Return [x, y] of the center of cell containing provided text 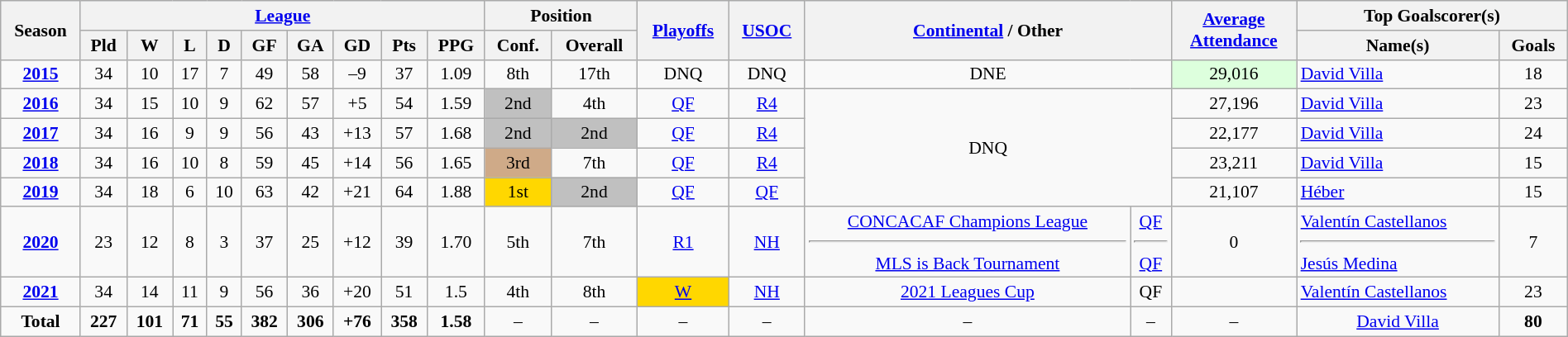
GA [310, 45]
2017 [41, 134]
27,196 [1234, 104]
1.58 [456, 322]
USOC [767, 30]
Top Goalscorer(s) [1432, 16]
Average Attendance [1234, 30]
D [224, 45]
CONCACAF Champions LeagueMLS is Back Tournament [968, 243]
Season [41, 30]
49 [265, 74]
3 [224, 243]
5th [518, 243]
Total [41, 322]
25 [310, 243]
R1 [683, 243]
+14 [357, 163]
+5 [357, 104]
22,177 [1234, 134]
+76 [357, 322]
2015 [41, 74]
80 [1533, 322]
PPG [456, 45]
+21 [357, 192]
League [283, 16]
11 [190, 292]
63 [265, 192]
24 [1533, 134]
Overall [594, 45]
Goals [1533, 45]
+20 [357, 292]
1.68 [456, 134]
1st [518, 192]
6 [190, 192]
39 [404, 243]
71 [190, 322]
Héber [1398, 192]
Pts [404, 45]
21,107 [1234, 192]
43 [310, 134]
358 [404, 322]
45 [310, 163]
382 [265, 322]
Valentín Castellanos Jesús Medina [1398, 243]
Name(s) [1398, 45]
Playoffs [683, 30]
51 [404, 292]
1.88 [456, 192]
Continental / Other [987, 30]
GD [357, 45]
–9 [357, 74]
2021 [41, 292]
64 [404, 192]
+12 [357, 243]
Position [561, 16]
Pld [103, 45]
1.65 [456, 163]
+13 [357, 134]
36 [310, 292]
QFQF [1151, 243]
29,016 [1234, 74]
12 [150, 243]
17 [190, 74]
1.5 [456, 292]
42 [310, 192]
L [190, 45]
17th [594, 74]
Valentín Castellanos [1398, 292]
14 [150, 292]
1.09 [456, 74]
2018 [41, 163]
2021 Leagues Cup [968, 292]
2016 [41, 104]
62 [265, 104]
58 [310, 74]
2020 [41, 243]
55 [224, 322]
3rd [518, 163]
306 [310, 322]
Conf. [518, 45]
59 [265, 163]
227 [103, 322]
DNE [987, 74]
2019 [41, 192]
23,211 [1234, 163]
1.70 [456, 243]
1.59 [456, 104]
101 [150, 322]
0 [1234, 243]
54 [404, 104]
GF [265, 45]
